Pinpoint the cell where the given text exists, returning its (X, Y) midpoint coordinate. 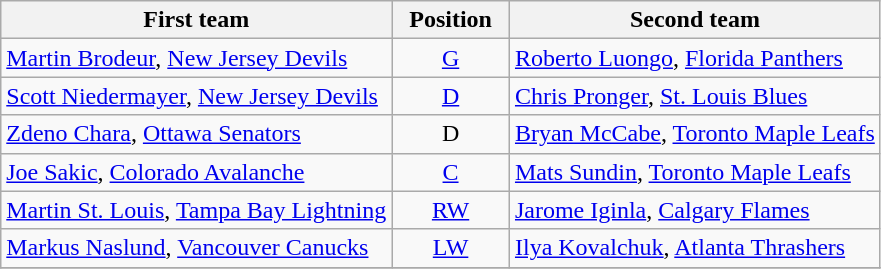
C (451, 172)
Zdeno Chara, Ottawa Senators (196, 134)
Mats Sundin, Toronto Maple Leafs (694, 172)
First team (196, 20)
Markus Naslund, Vancouver Canucks (196, 248)
LW (451, 248)
Second team (694, 20)
Chris Pronger, St. Louis Blues (694, 96)
Joe Sakic, Colorado Avalanche (196, 172)
Martin Brodeur, New Jersey Devils (196, 58)
Scott Niedermayer, New Jersey Devils (196, 96)
RW (451, 210)
Position (451, 20)
Roberto Luongo, Florida Panthers (694, 58)
Ilya Kovalchuk, Atlanta Thrashers (694, 248)
G (451, 58)
Bryan McCabe, Toronto Maple Leafs (694, 134)
Martin St. Louis, Tampa Bay Lightning (196, 210)
Jarome Iginla, Calgary Flames (694, 210)
